Extract the (x, y) coordinate from the center of the cell holding the provided text.  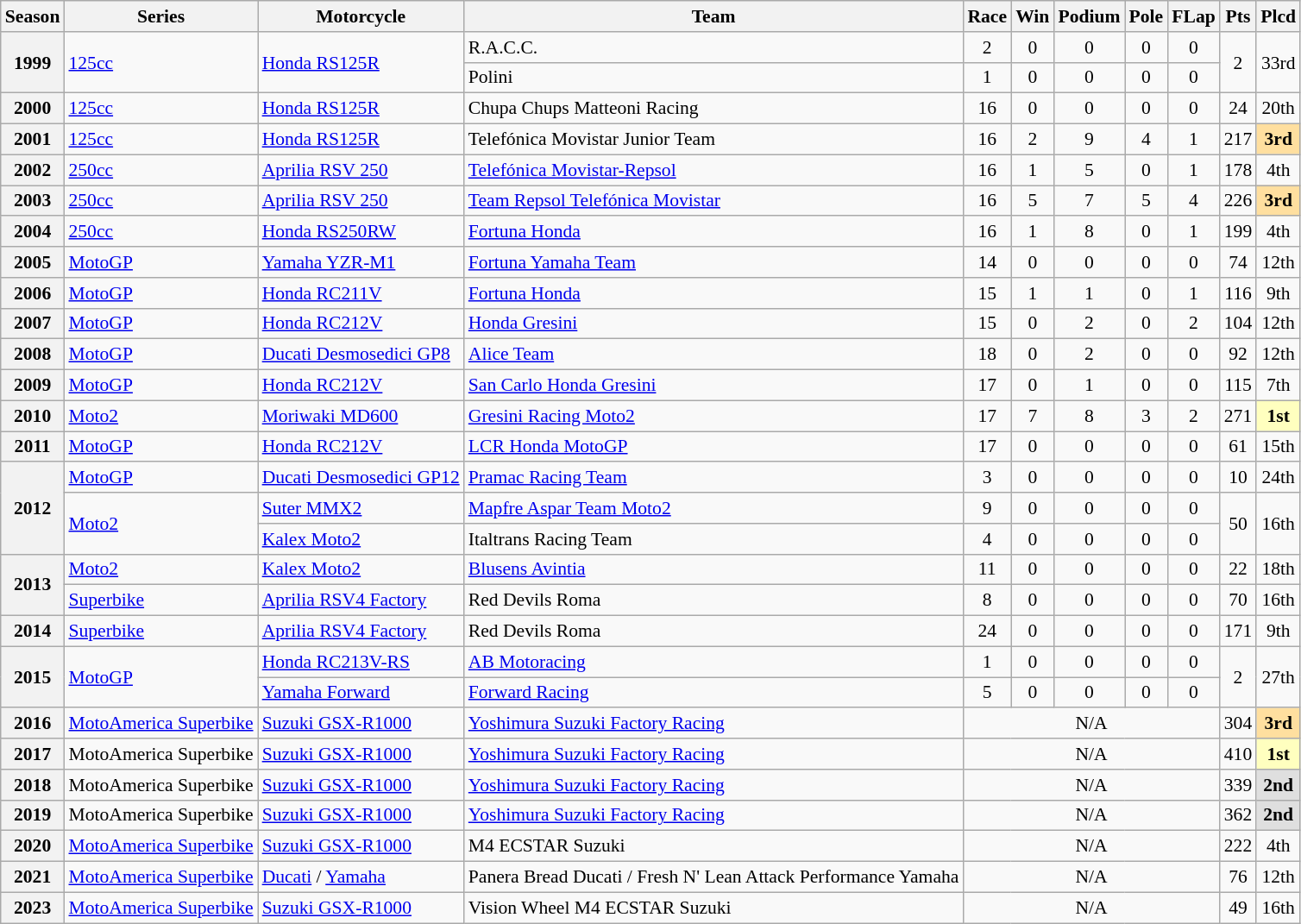
Honda RC211V (361, 293)
Forward Racing (714, 693)
Mapfre Aspar Team Moto2 (714, 508)
2002 (33, 170)
Podium (1089, 16)
Vision Wheel M4 ECSTAR Suzuki (714, 908)
304 (1239, 724)
2019 (33, 815)
2009 (33, 386)
20th (1279, 109)
7th (1279, 386)
2005 (33, 262)
Ducati / Yamaha (361, 877)
San Carlo Honda Gresini (714, 386)
2016 (33, 724)
AB Motoracing (714, 662)
18 (987, 355)
226 (1239, 201)
104 (1239, 324)
362 (1239, 815)
Race (987, 16)
Season (33, 16)
199 (1239, 232)
LCR Honda MotoGP (714, 447)
Alice Team (714, 355)
50 (1239, 523)
33rd (1279, 62)
Team (714, 16)
Honda RC213V-RS (361, 662)
2001 (33, 140)
2000 (33, 109)
339 (1239, 785)
2011 (33, 447)
27th (1279, 676)
Gresini Racing Moto2 (714, 416)
Pole (1147, 16)
70 (1239, 600)
R.A.C.C. (714, 47)
171 (1239, 632)
M4 ECSTAR Suzuki (714, 846)
Series (160, 16)
Pramac Racing Team (714, 478)
Motorcycle (361, 16)
Yamaha YZR-M1 (361, 262)
222 (1239, 846)
Chupa Chups Matteoni Racing (714, 109)
Suter MMX2 (361, 508)
Moriwaki MD600 (361, 416)
1999 (33, 62)
2015 (33, 676)
2014 (33, 632)
410 (1239, 754)
2004 (33, 232)
Telefónica Movistar Junior Team (714, 140)
2006 (33, 293)
Ducati Desmosedici GP12 (361, 478)
116 (1239, 293)
76 (1239, 877)
2013 (33, 585)
2017 (33, 754)
Blusens Avintia (714, 569)
11 (987, 569)
FLap (1194, 16)
Polini (714, 78)
Fortuna Yamaha Team (714, 262)
24th (1279, 478)
178 (1239, 170)
2012 (33, 509)
2018 (33, 785)
Yamaha Forward (361, 693)
2008 (33, 355)
Win (1032, 16)
2021 (33, 877)
14 (987, 262)
2003 (33, 201)
74 (1239, 262)
18th (1279, 569)
2023 (33, 908)
Plcd (1279, 16)
Italtrans Racing Team (714, 539)
Ducati Desmosedici GP8 (361, 355)
22 (1239, 569)
10 (1239, 478)
61 (1239, 447)
Pts (1239, 16)
2007 (33, 324)
Telefónica Movistar-Repsol (714, 170)
2010 (33, 416)
92 (1239, 355)
15th (1279, 447)
271 (1239, 416)
217 (1239, 140)
Honda RS250RW (361, 232)
Team Repsol Telefónica Movistar (714, 201)
115 (1239, 386)
Honda Gresini (714, 324)
49 (1239, 908)
Panera Bread Ducati / Fresh N' Lean Attack Performance Yamaha (714, 877)
2020 (33, 846)
